For the text-containing cell, return its midpoint in [x, y] coordinate format. 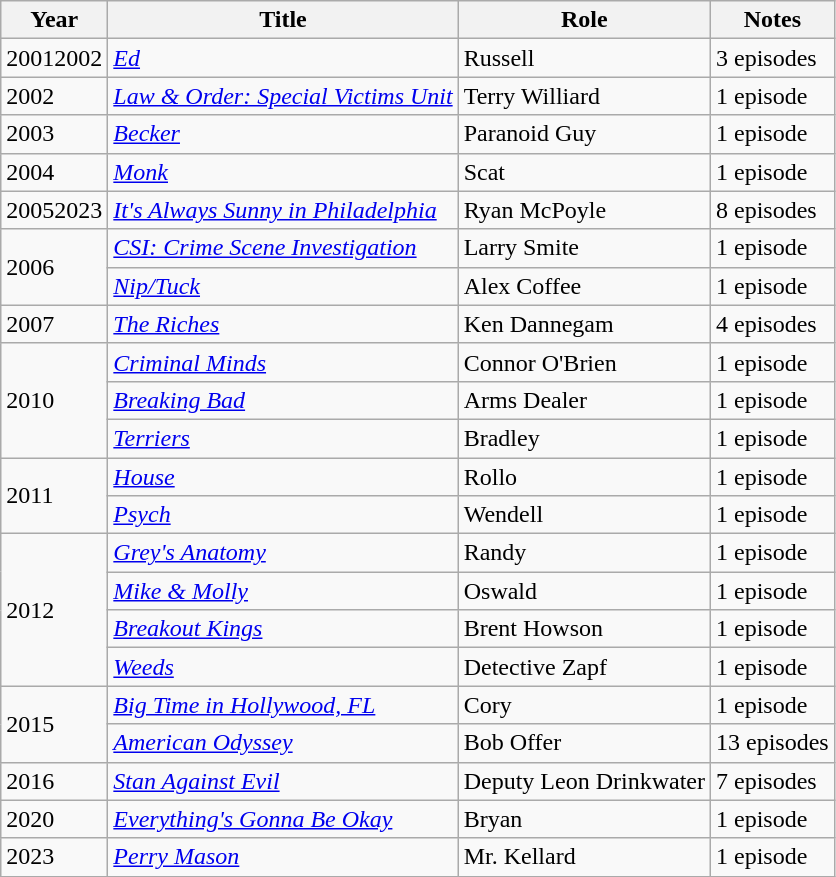
Oswald [584, 591]
Russell [584, 58]
13 episodes [773, 743]
American Odyssey [283, 743]
4 episodes [773, 324]
Breakout Kings [283, 629]
7 episodes [773, 781]
Law & Order: Special Victims Unit [283, 96]
Mike & Molly [283, 591]
2002 [54, 96]
3 episodes [773, 58]
2023 [54, 857]
2007 [54, 324]
2011 [54, 496]
The Riches [283, 324]
Perry Mason [283, 857]
Title [283, 20]
Deputy Leon Drinkwater [584, 781]
Brent Howson [584, 629]
It's Always Sunny in Philadelphia [283, 210]
Cory [584, 705]
2016 [54, 781]
Larry Smite [584, 248]
Nip/Tuck [283, 286]
Weeds [283, 667]
Terry Williard [584, 96]
Mr. Kellard [584, 857]
Becker [283, 134]
Ken Dannegam [584, 324]
Arms Dealer [584, 400]
2010 [54, 400]
Randy [584, 553]
20052023 [54, 210]
Grey's Anatomy [283, 553]
Paranoid Guy [584, 134]
Notes [773, 20]
Bryan [584, 819]
20012002 [54, 58]
Alex Coffee [584, 286]
Criminal Minds [283, 362]
2015 [54, 724]
House [283, 477]
Ed [283, 58]
2004 [54, 172]
2012 [54, 610]
Stan Against Evil [283, 781]
Ryan McPoyle [584, 210]
2003 [54, 134]
CSI: Crime Scene Investigation [283, 248]
Big Time in Hollywood, FL [283, 705]
Monk [283, 172]
Role [584, 20]
2020 [54, 819]
Year [54, 20]
8 episodes [773, 210]
Bradley [584, 438]
2006 [54, 267]
Connor O'Brien [584, 362]
Scat [584, 172]
Wendell [584, 515]
Terriers [283, 438]
Rollo [584, 477]
Detective Zapf [584, 667]
Bob Offer [584, 743]
Psych [283, 515]
Breaking Bad [283, 400]
Everything's Gonna Be Okay [283, 819]
